Locate the cell with the specified text and output its [X, Y] center coordinate. 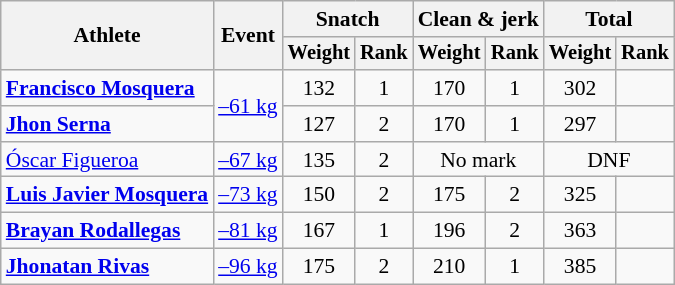
–73 kg [248, 195]
–61 kg [248, 106]
Brayan Rodallegas [107, 231]
210 [450, 267]
DNF [609, 160]
363 [580, 231]
196 [450, 231]
325 [580, 195]
385 [580, 267]
132 [319, 88]
–96 kg [248, 267]
Clean & jerk [478, 19]
Jhonatan Rivas [107, 267]
Jhon Serna [107, 124]
Francisco Mosquera [107, 88]
Event [248, 36]
Athlete [107, 36]
167 [319, 231]
Luis Javier Mosquera [107, 195]
302 [580, 88]
Óscar Figueroa [107, 160]
No mark [478, 160]
–67 kg [248, 160]
297 [580, 124]
135 [319, 160]
150 [319, 195]
127 [319, 124]
Snatch [348, 19]
Total [609, 19]
–81 kg [248, 231]
